Extract the (x, y) coordinate from the center of the cell holding the provided text.  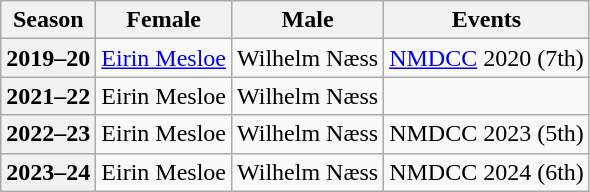
2021–22 (48, 96)
NMDCC 2024 (6th) (487, 172)
2022–23 (48, 134)
Season (48, 20)
NMDCC 2023 (5th) (487, 134)
NMDCC 2020 (7th) (487, 58)
Events (487, 20)
Female (164, 20)
2019–20 (48, 58)
Male (308, 20)
2023–24 (48, 172)
